From the cell containing the given text, extract its center point as [x, y] coordinate. 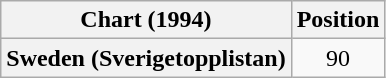
Sweden (Sverigetopplistan) [146, 58]
90 [338, 58]
Chart (1994) [146, 20]
Position [338, 20]
